Return the (X, Y) coordinate for the center point of the cell that contains the specified text.  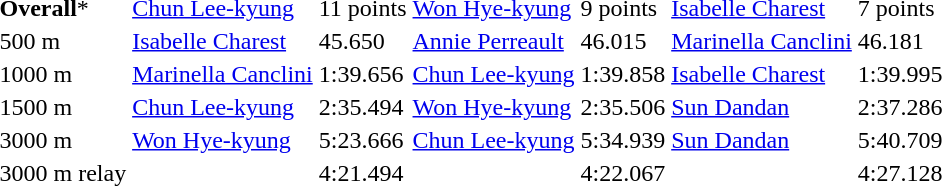
5:23.666 (362, 140)
46.015 (623, 41)
Annie Perreault (494, 41)
1:39.656 (362, 74)
5:34.939 (623, 140)
2:35.494 (362, 107)
45.650 (362, 41)
2:35.506 (623, 107)
1:39.858 (623, 74)
